Return (X, Y) of the center of cell containing provided text 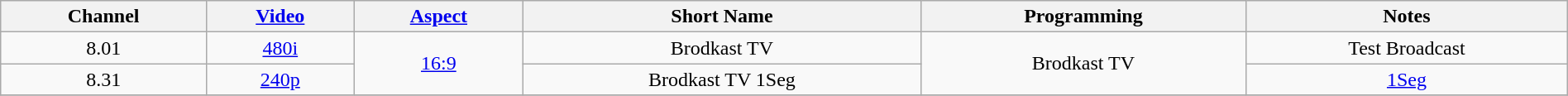
240p (281, 79)
8.31 (104, 79)
1Seg (1408, 79)
Channel (104, 17)
480i (281, 48)
Video (281, 17)
Programming (1083, 17)
Brodkast TV 1Seg (723, 79)
Aspect (438, 17)
Notes (1408, 17)
16:9 (438, 64)
8.01 (104, 48)
Test Broadcast (1408, 48)
Short Name (723, 17)
